Determine the (x, y) coordinate at the center of the cell enclosing the given text.  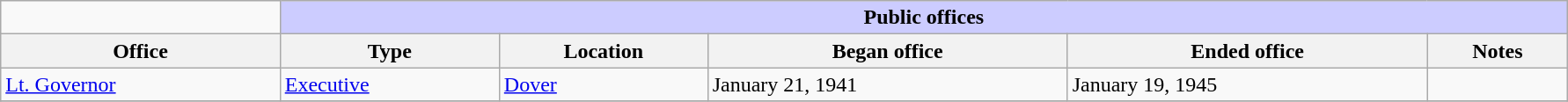
Notes (1498, 51)
January 19, 1945 (1248, 84)
Office (141, 51)
Began office (887, 51)
Public offices (924, 18)
Lt. Governor (141, 84)
Dover (604, 84)
Type (389, 51)
Ended office (1248, 51)
Executive (389, 84)
January 21, 1941 (887, 84)
Location (604, 51)
